Detect which cell encompasses the target text, then output its (X, Y) center coordinate. 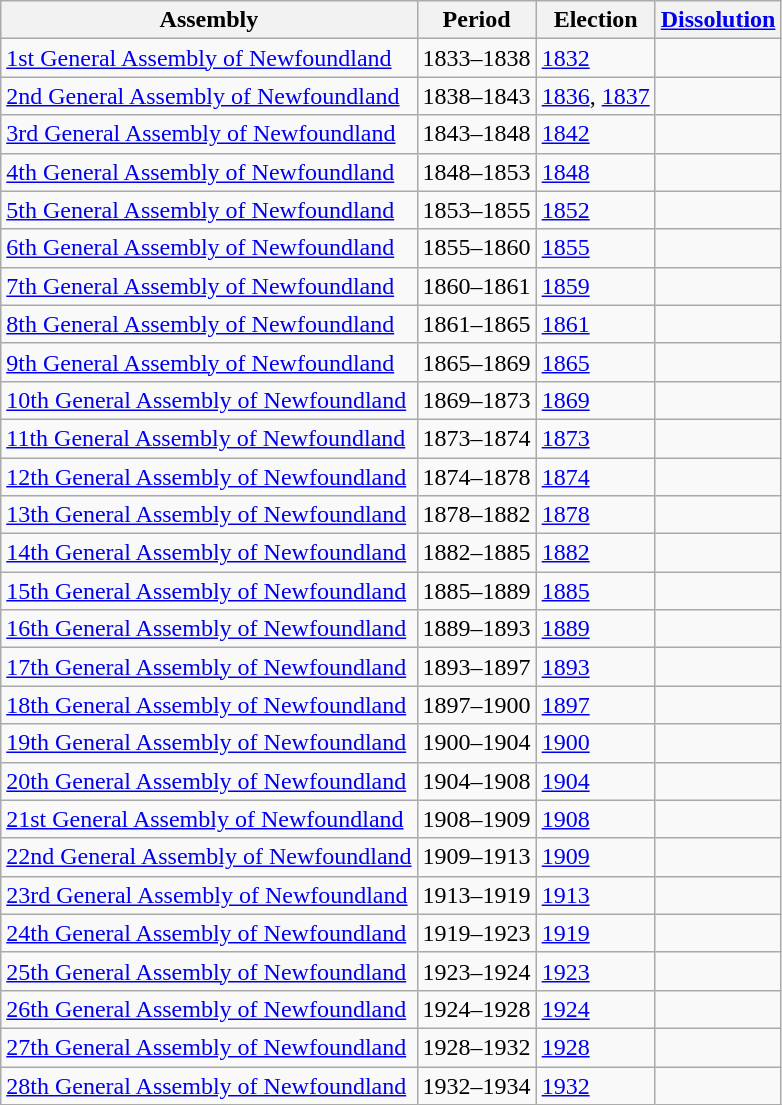
1882–1885 (476, 553)
20th General Assembly of Newfoundland (209, 781)
1908 (596, 819)
11th General Assembly of Newfoundland (209, 438)
4th General Assembly of Newfoundland (209, 172)
1855 (596, 248)
24th General Assembly of Newfoundland (209, 933)
1900–1904 (476, 743)
1860–1861 (476, 286)
1885–1889 (476, 591)
1832 (596, 58)
1932 (596, 1085)
23rd General Assembly of Newfoundland (209, 895)
1913 (596, 895)
1848–1853 (476, 172)
1904–1908 (476, 781)
1855–1860 (476, 248)
1873–1874 (476, 438)
Dissolution (718, 20)
1869–1873 (476, 400)
Election (596, 20)
Assembly (209, 20)
1897 (596, 705)
28th General Assembly of Newfoundland (209, 1085)
1878 (596, 515)
1838–1843 (476, 96)
5th General Assembly of Newfoundland (209, 210)
9th General Assembly of Newfoundland (209, 362)
1893–1897 (476, 667)
1932–1934 (476, 1085)
1873 (596, 438)
7th General Assembly of Newfoundland (209, 286)
1874 (596, 477)
18th General Assembly of Newfoundland (209, 705)
1869 (596, 400)
21st General Assembly of Newfoundland (209, 819)
3rd General Assembly of Newfoundland (209, 134)
1848 (596, 172)
1843–1848 (476, 134)
6th General Assembly of Newfoundland (209, 248)
1st General Assembly of Newfoundland (209, 58)
1897–1900 (476, 705)
1889 (596, 629)
1842 (596, 134)
27th General Assembly of Newfoundland (209, 1047)
8th General Assembly of Newfoundland (209, 324)
1928–1932 (476, 1047)
1908–1909 (476, 819)
1900 (596, 743)
1923 (596, 971)
16th General Assembly of Newfoundland (209, 629)
2nd General Assembly of Newfoundland (209, 96)
1904 (596, 781)
1859 (596, 286)
14th General Assembly of Newfoundland (209, 553)
26th General Assembly of Newfoundland (209, 1009)
1909 (596, 857)
1893 (596, 667)
15th General Assembly of Newfoundland (209, 591)
1924 (596, 1009)
1924–1928 (476, 1009)
1923–1924 (476, 971)
1919–1923 (476, 933)
1878–1882 (476, 515)
1885 (596, 591)
1865–1869 (476, 362)
17th General Assembly of Newfoundland (209, 667)
1889–1893 (476, 629)
1913–1919 (476, 895)
Period (476, 20)
13th General Assembly of Newfoundland (209, 515)
12th General Assembly of Newfoundland (209, 477)
1909–1913 (476, 857)
1833–1838 (476, 58)
1874–1878 (476, 477)
1882 (596, 553)
1853–1855 (476, 210)
1865 (596, 362)
1836, 1837 (596, 96)
1852 (596, 210)
1861–1865 (476, 324)
1861 (596, 324)
25th General Assembly of Newfoundland (209, 971)
1928 (596, 1047)
19th General Assembly of Newfoundland (209, 743)
1919 (596, 933)
22nd General Assembly of Newfoundland (209, 857)
10th General Assembly of Newfoundland (209, 400)
